Search for the cell housing the specified text and yield its (x, y) center coordinate. 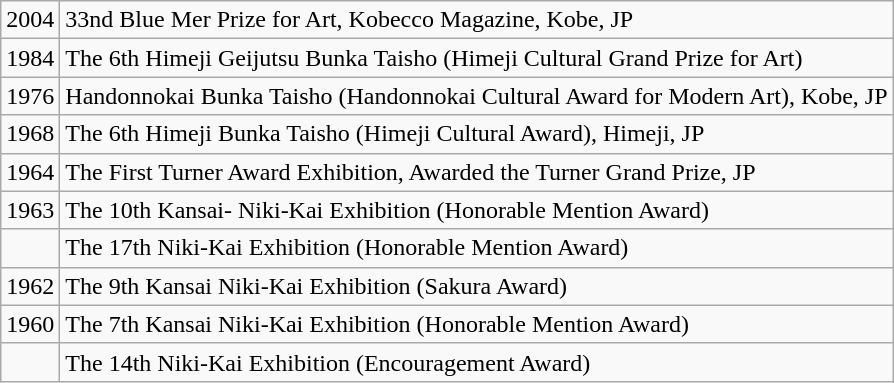
1968 (30, 134)
1984 (30, 58)
The 14th Niki-Kai Exhibition (Encouragement Award) (476, 362)
The 17th Niki-Kai Exhibition (Honorable Mention Award) (476, 248)
Handonnokai Bunka Taisho (Handonnokai Cultural Award for Modern Art), Kobe, JP (476, 96)
The 6th Himeji Bunka Taisho (Himeji Cultural Award), Himeji, JP (476, 134)
The 6th Himeji Geijutsu Bunka Taisho (Himeji Cultural Grand Prize for Art) (476, 58)
The 7th Kansai Niki-Kai Exhibition (Honorable Mention Award) (476, 324)
The 9th Kansai Niki-Kai Exhibition (Sakura Award) (476, 286)
1964 (30, 172)
1963 (30, 210)
The 10th Kansai- Niki-Kai Exhibition (Honorable Mention Award) (476, 210)
The First Turner Award Exhibition, Awarded the Turner Grand Prize, JP (476, 172)
1976 (30, 96)
1960 (30, 324)
1962 (30, 286)
33nd Blue Mer Prize for Art, Kobecco Magazine, Kobe, JP (476, 20)
2004 (30, 20)
